Extract the [x, y] coordinate from the center of the cell holding the provided text.  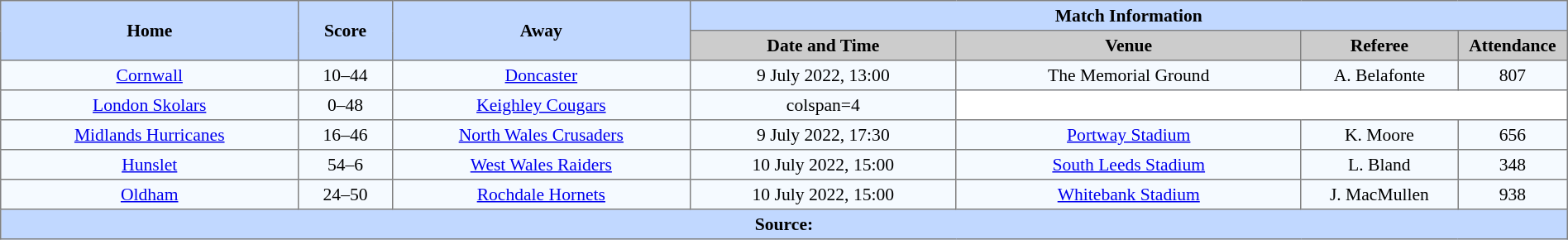
807 [1513, 75]
Keighley Cougars [541, 105]
Oldham [150, 194]
938 [1513, 194]
348 [1513, 165]
Attendance [1513, 46]
North Wales Crusaders [541, 135]
South Leeds Stadium [1128, 165]
656 [1513, 135]
Whitebank Stadium [1128, 194]
Cornwall [150, 75]
Referee [1379, 46]
J. MacMullen [1379, 194]
24–50 [346, 194]
L. Bland [1379, 165]
Portway Stadium [1128, 135]
colspan=4 [823, 105]
Date and Time [823, 46]
The Memorial Ground [1128, 75]
16–46 [346, 135]
54–6 [346, 165]
A. Belafonte [1379, 75]
Hunslet [150, 165]
Match Information [1128, 16]
Away [541, 31]
K. Moore [1379, 135]
Venue [1128, 46]
Doncaster [541, 75]
Home [150, 31]
London Skolars [150, 105]
Source: [784, 224]
Midlands Hurricanes [150, 135]
West Wales Raiders [541, 165]
0–48 [346, 105]
10–44 [346, 75]
Score [346, 31]
Rochdale Hornets [541, 194]
9 July 2022, 13:00 [823, 75]
9 July 2022, 17:30 [823, 135]
